Capture the cell that displays the provided text and extract its (x, y) central coordinate. 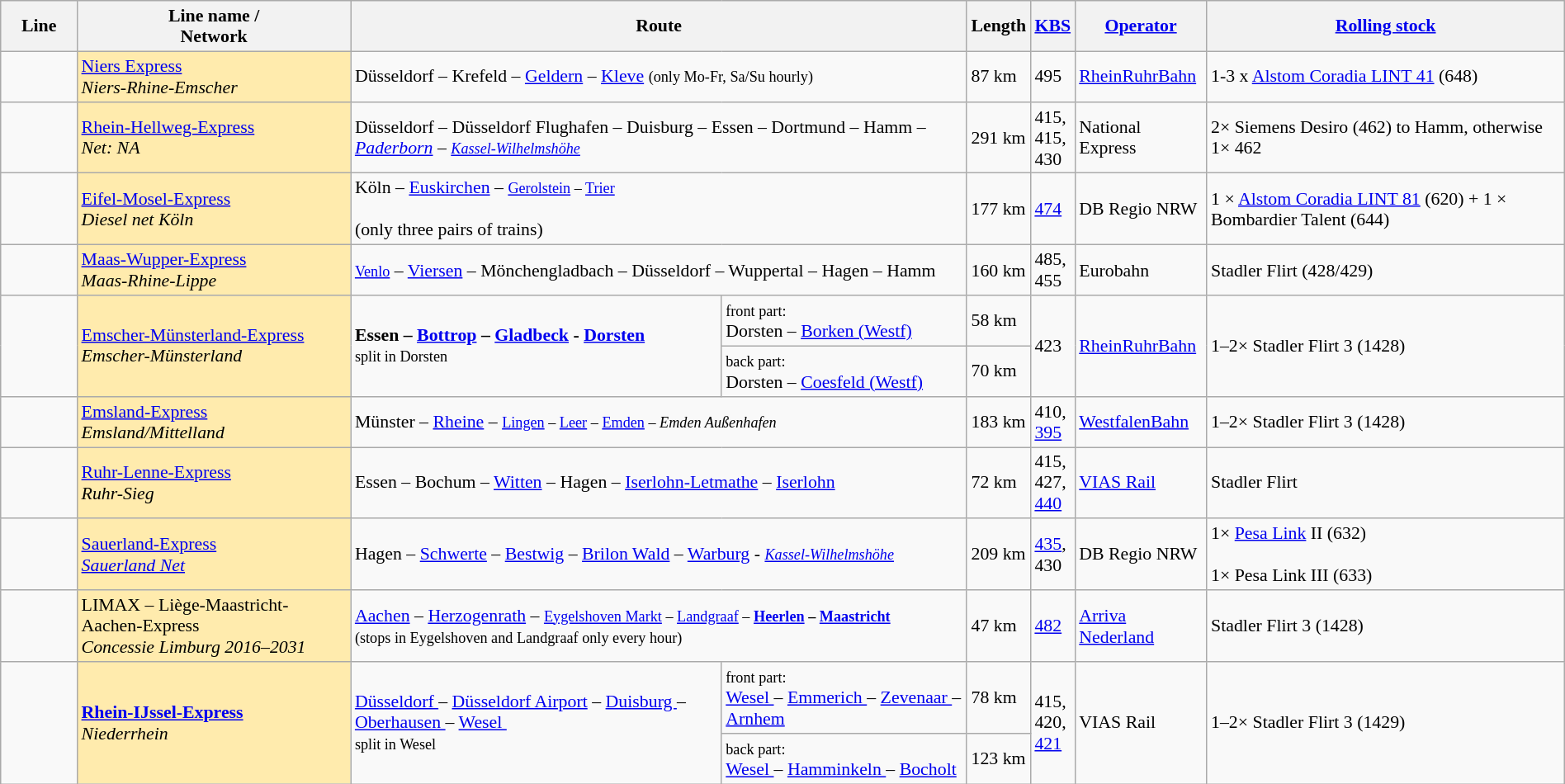
back part:Wesel – Hamminkeln – Bocholt (844, 758)
KBS (1052, 25)
Eifel-Mosel-Express Diesel net Köln (213, 208)
Essen – Bochum – Witten – Hagen – Iserlohn-Letmathe – Iserlohn (659, 482)
Münster – Rheine – Lingen – Leer – Emden – Emden Außenhafen (659, 421)
78 km (999, 697)
415, 427, 440 (1052, 482)
LIMAX – Liège-Maastricht-Aachen-Express Concessie Limburg 2016–2031 (213, 626)
Arriva Nederland (1141, 626)
423 (1052, 345)
back part:Dorsten – Coesfeld (Westf) (844, 371)
front part:Wesel – Emmerich – Zevenaar – Arnhem (844, 697)
Rhein-Hellweg-Express Net: NA (213, 137)
495 (1052, 76)
Eurobahn (1141, 269)
Emscher-Münsterland-Express Emscher-Münsterland (213, 345)
Sauerland-Express Sauerland Net (213, 555)
Venlo – Viersen – Mönchengladbach – Düsseldorf – Wuppertal – Hagen – Hamm (659, 269)
Rhein-IJssel-ExpressNiederrhein (213, 722)
Stadler Flirt 3 (1428) (1385, 626)
Stadler Flirt (1385, 482)
Stadler Flirt (428/429) (1385, 269)
front part:Dorsten – Borken (Westf) (844, 320)
WestfalenBahn (1141, 421)
Essen – Bottrop – Gladbeck - Dorstensplit in Dorsten (537, 345)
Emsland-Express Emsland/Mittelland (213, 421)
1-3 x Alstom Coradia LINT 41 (648) (1385, 76)
Hagen – Schwerte – Bestwig – Brilon Wald – Warburg - Kassel-Wilhelmshöhe (659, 555)
Köln – Euskirchen – Gerolstein – Trier(only three pairs of trains) (659, 208)
160 km (999, 269)
Düsseldorf – Düsseldorf Flughafen – Duisburg – Essen – Dortmund – Hamm – Paderborn – Kassel-Wilhelmshöhe (659, 137)
Ruhr-Lenne-Express Ruhr-Sieg (213, 482)
87 km (999, 76)
Maas-Wupper-Express Maas-Rhine-Lippe (213, 269)
1× Pesa Link II (632)1× Pesa Link III (633) (1385, 555)
70 km (999, 371)
415, 420, 421 (1052, 722)
1 × Alstom Coradia LINT 81 (620) + 1 × Bombardier Talent (644) (1385, 208)
2× Siemens Desiro (462) to Hamm, otherwise 1× 462 (1385, 137)
Length (999, 25)
415, 415, 430 (1052, 137)
209 km (999, 555)
72 km (999, 482)
Line name /Network (213, 25)
58 km (999, 320)
291 km (999, 137)
123 km (999, 758)
Rolling stock (1385, 25)
1–2× Stadler Flirt 3 (1429) (1385, 722)
474 (1052, 208)
Niers Express Niers-Rhine-Emscher (213, 76)
482 (1052, 626)
183 km (999, 421)
Route (659, 25)
485, 455 (1052, 269)
Düsseldorf – Krefeld – Geldern – Kleve (only Mo-Fr, Sa/Su hourly) (659, 76)
177 km (999, 208)
Line (40, 25)
Aachen – Herzogenrath – Eygelshoven Markt – Landgraaf – Heerlen – Maastricht(stops in Eygelshoven and Landgraaf only every hour) (659, 626)
Operator (1141, 25)
410, 395 (1052, 421)
47 km (999, 626)
Düsseldorf – Düsseldorf Airport – Duisburg – Oberhausen – Wesel split in Wesel (537, 722)
435, 430 (1052, 555)
National Express (1141, 137)
